Return (x, y) of the center of cell containing provided text 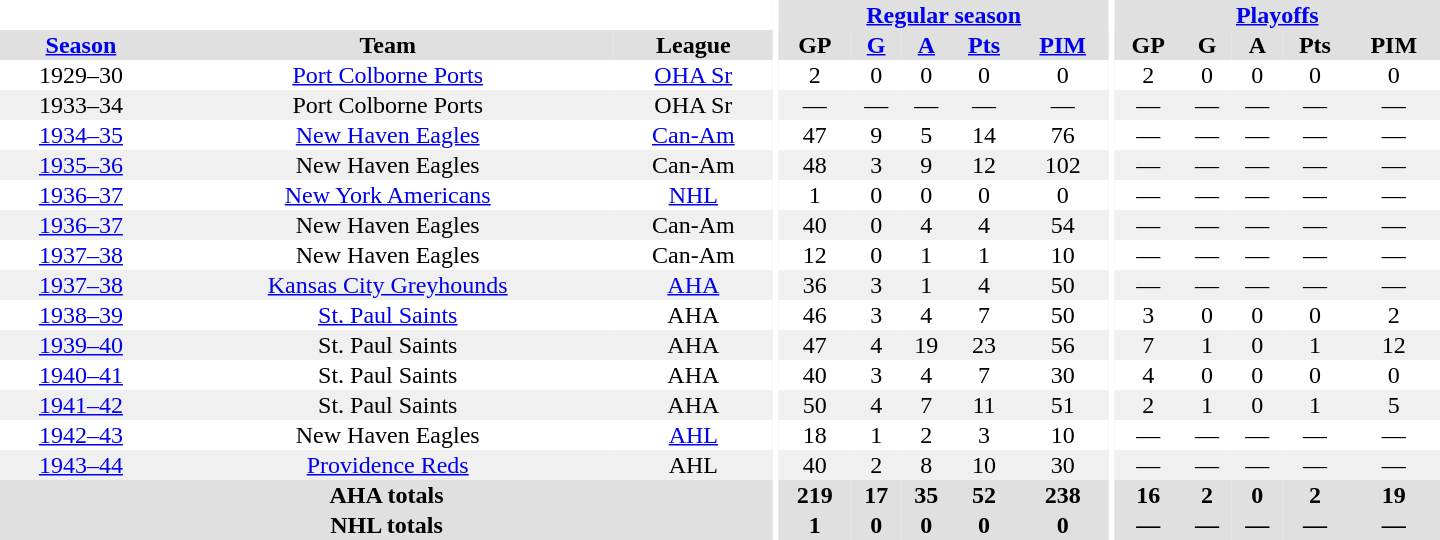
23 (984, 345)
36 (816, 285)
219 (816, 495)
56 (1063, 345)
NHL (694, 195)
18 (816, 435)
1935–36 (81, 165)
AHA totals (386, 495)
46 (816, 315)
238 (1063, 495)
102 (1063, 165)
Kansas City Greyhounds (388, 285)
1929–30 (81, 75)
52 (984, 495)
1933–34 (81, 105)
Providence Reds (388, 465)
76 (1063, 135)
Team (388, 45)
Regular season (944, 15)
54 (1063, 225)
35 (926, 495)
14 (984, 135)
8 (926, 465)
New York Americans (388, 195)
11 (984, 405)
51 (1063, 405)
Playoffs (1277, 15)
1941–42 (81, 405)
1934–35 (81, 135)
17 (876, 495)
48 (816, 165)
League (694, 45)
1943–44 (81, 465)
1942–43 (81, 435)
16 (1148, 495)
NHL totals (386, 525)
1939–40 (81, 345)
1940–41 (81, 375)
Season (81, 45)
1938–39 (81, 315)
